Extract the (X, Y) coordinate from the center of the cell holding the provided text.  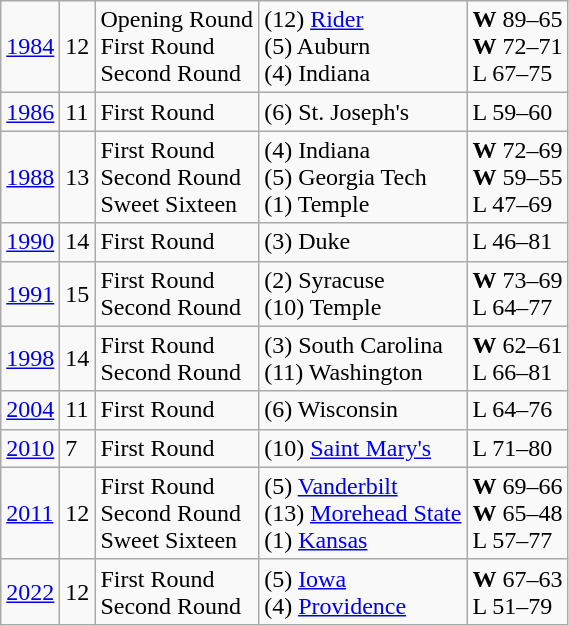
(6) St. Joseph's (363, 112)
W 89–65 W 72–71L 67–75 (518, 47)
7 (78, 448)
2004 (30, 410)
1986 (30, 112)
L 46–81 (518, 242)
(10) Saint Mary's (363, 448)
W 69–66W 65–48 L 57–77 (518, 513)
W 67–63 L 51–79 (518, 592)
(3) Duke (363, 242)
(12) Rider(5) Auburn(4) Indiana (363, 47)
1990 (30, 242)
W 72–69W 59–55 L 47–69 (518, 177)
(3) South Carolina(11) Washington (363, 358)
2022 (30, 592)
(4) Indiana(5) Georgia Tech(1) Temple (363, 177)
1988 (30, 177)
1991 (30, 294)
Opening RoundFirst RoundSecond Round (177, 47)
(6) Wisconsin (363, 410)
2010 (30, 448)
15 (78, 294)
(2) Syracuse(10) Temple (363, 294)
L 64–76 (518, 410)
1984 (30, 47)
1998 (30, 358)
(5) Vanderbilt(13) Morehead State(1) Kansas (363, 513)
W 62–61 L 66–81 (518, 358)
2011 (30, 513)
13 (78, 177)
L 59–60 (518, 112)
(5) Iowa(4) Providence (363, 592)
W 73–69L 64–77 (518, 294)
L 71–80 (518, 448)
